Identify which cell holds the provided text, then report its [x, y] central coordinate. 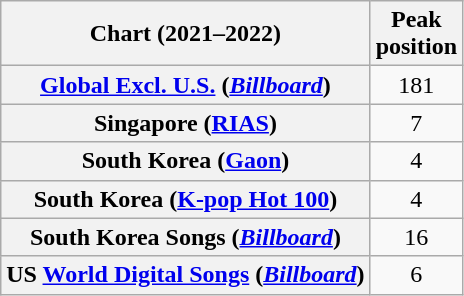
6 [416, 275]
16 [416, 237]
Singapore (RIAS) [186, 123]
7 [416, 123]
Chart (2021–2022) [186, 34]
South Korea Songs (Billboard) [186, 237]
South Korea (Gaon) [186, 161]
South Korea (K-pop Hot 100) [186, 199]
Peakposition [416, 34]
US World Digital Songs (Billboard) [186, 275]
181 [416, 85]
Global Excl. U.S. (Billboard) [186, 85]
